Output the [X, Y] coordinate of the center of the cell containing the given text.  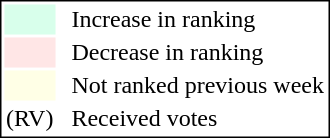
Not ranked previous week [198, 85]
(RV) [29, 119]
Decrease in ranking [198, 53]
Increase in ranking [198, 19]
Received votes [198, 119]
